Pinpoint the cell where the given text exists, returning its [X, Y] midpoint coordinate. 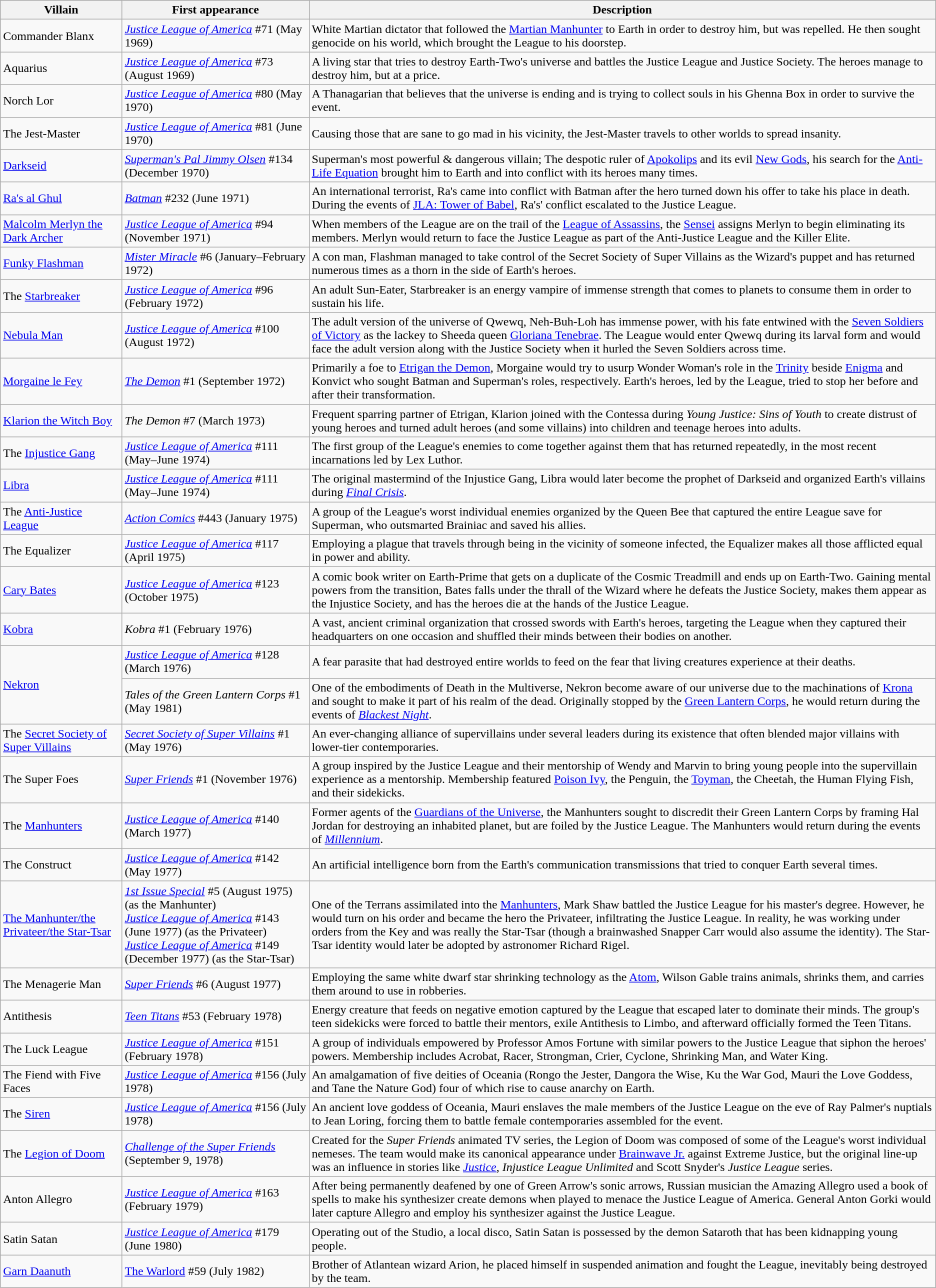
Klarion the Witch Boy [61, 420]
First appearance [215, 10]
The Manhunter/the Privateer/the Star-Tsar [61, 924]
Antithesis [61, 1016]
Justice League of America #100 (August 1972) [215, 335]
Action Comics #443 (January 1975) [215, 518]
Justice League of America #179 (June 1980) [215, 1239]
Secret Society of Super Villains #1 (May 1976) [215, 740]
The Super Foes [61, 779]
The Secret Society of Super Villains [61, 740]
The Manhunters [61, 825]
The Luck League [61, 1049]
The Equalizer [61, 551]
The Anti-Justice League [61, 518]
The Construct [61, 865]
Kobra [61, 629]
Teen Titans #53 (February 1978) [215, 1016]
An adult Sun-Eater, Starbreaker is an energy vampire of immense strength that comes to planets to consume them in order to sustain his life. [622, 296]
Justice League of America #128 (March 1976) [215, 662]
Aquarius [61, 68]
Causing those that are sane to go mad in his vicinity, the Jest-Master travels to other worlds to spread insanity. [622, 133]
Nebula Man [61, 335]
Justice League of America #123 (October 1975) [215, 590]
Justice League of America #151 (February 1978) [215, 1049]
An artificial intelligence born from the Earth's communication transmissions that tried to conquer Earth several times. [622, 865]
Description [622, 10]
Batman #232 (June 1971) [215, 198]
The Demon #1 (September 1972) [215, 381]
Justice League of America #73 (August 1969) [215, 68]
Commander Blanx [61, 36]
Justice League of America #94 (November 1971) [215, 231]
The original mastermind of the Injustice Gang, Libra would later become the prophet of Darkseid and organized Earth's villains during Final Crisis. [622, 486]
Super Friends #1 (November 1976) [215, 779]
The Fiend with Five Faces [61, 1082]
Superman's Pal Jimmy Olsen #134 (December 1970) [215, 166]
Justice League of America #163 (February 1979) [215, 1199]
Justice League of America #81 (June 1970) [215, 133]
Anton Allegro [61, 1199]
Cary Bates [61, 590]
The Jest-Master [61, 133]
Brother of Atlantean wizard Arion, he placed himself in suspended animation and fought the League, inevitably being destroyed by the team. [622, 1271]
Justice League of America #140 (March 1977) [215, 825]
Nekron [61, 685]
The Starbreaker [61, 296]
The Demon #7 (March 1973) [215, 420]
Justice League of America #80 (May 1970) [215, 101]
Justice League of America #117 (April 1975) [215, 551]
Libra [61, 486]
A Thanagarian that believes that the universe is ending and is trying to collect souls in his Ghenna Box in order to survive the event. [622, 101]
Garn Daanuth [61, 1271]
Super Friends #6 (August 1977) [215, 984]
A fear parasite that had destroyed entire worlds to feed on the fear that living creatures experience at their deaths. [622, 662]
The Legion of Doom [61, 1153]
Justice League of America #71 (May 1969) [215, 36]
Darkseid [61, 166]
The Menagerie Man [61, 984]
Operating out of the Studio, a local disco, Satin Satan is possessed by the demon Sataroth that has been kidnapping young people. [622, 1239]
Norch Lor [61, 101]
The Injustice Gang [61, 453]
Villain [61, 10]
The Warlord #59 (July 1982) [215, 1271]
Morgaine le Fey [61, 381]
The Siren [61, 1114]
Kobra #1 (February 1976) [215, 629]
Funky Flashman [61, 263]
Tales of the Green Lantern Corps #1 (May 1981) [215, 701]
Challenge of the Super Friends (September 9, 1978) [215, 1153]
Ra's al Ghul [61, 198]
Justice League of America #142 (May 1977) [215, 865]
Justice League of America #96 (February 1972) [215, 296]
Mister Miracle #6 (January–February 1972) [215, 263]
Satin Satan [61, 1239]
Malcolm Merlyn the Dark Archer [61, 231]
